Capture the cell that displays the provided text and extract its (x, y) central coordinate. 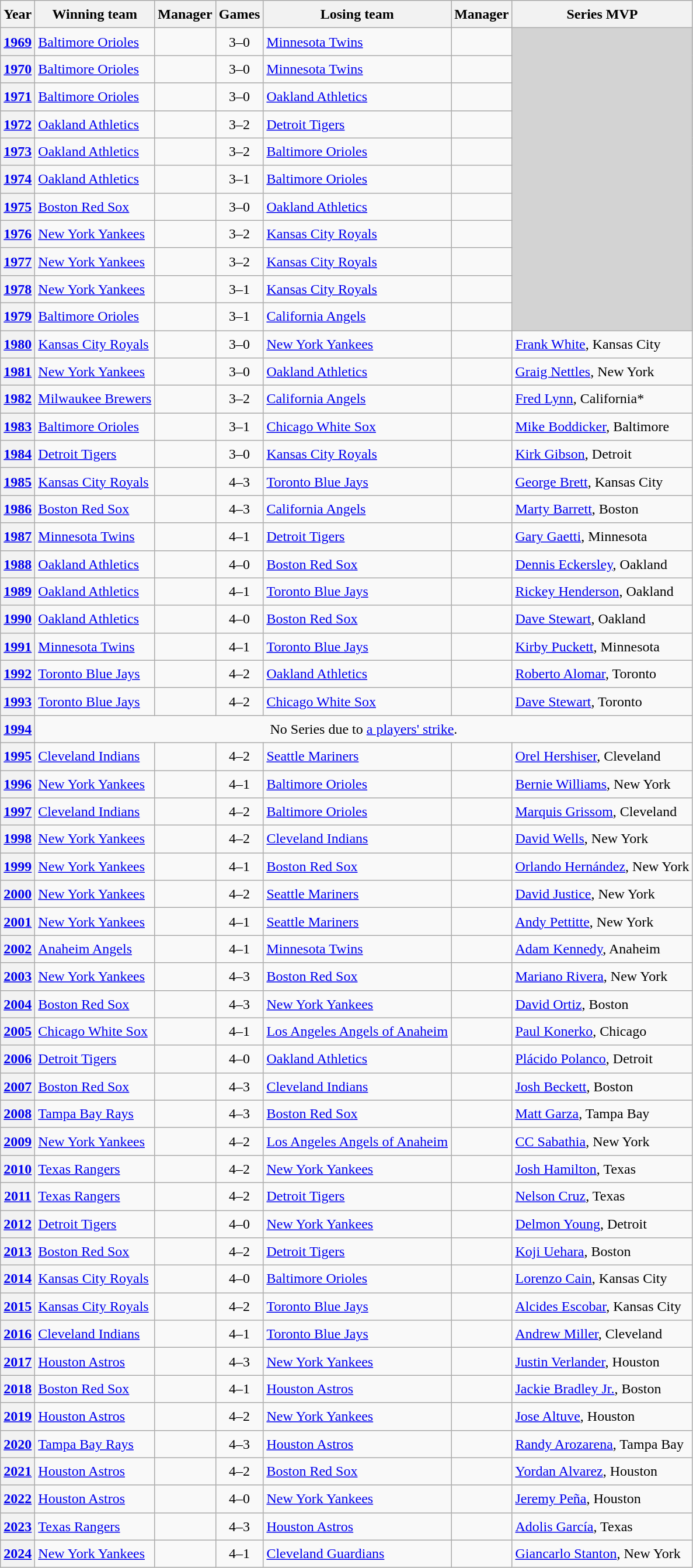
1986 (18, 509)
1977 (18, 262)
2014 (18, 1279)
1985 (18, 481)
2010 (18, 1168)
2000 (18, 894)
2005 (18, 1032)
1991 (18, 646)
Losing team (357, 14)
1973 (18, 152)
Fred Lynn, California* (603, 400)
Randy Arozarena, Tampa Bay (603, 1444)
1999 (18, 867)
Koji Uehara, Boston (603, 1251)
Orlando Hernández, New York (603, 867)
1989 (18, 591)
Lorenzo Cain, Kansas City (603, 1279)
Nelson Cruz, Texas (603, 1196)
Frank White, Kansas City (603, 345)
Milwaukee Brewers (95, 400)
Adam Kennedy, Anaheim (603, 949)
1993 (18, 701)
Andrew Miller, Cleveland (603, 1334)
Games (239, 14)
1992 (18, 674)
Anaheim Angels (95, 949)
2003 (18, 977)
Delmon Young, Detroit (603, 1224)
Dave Stewart, Oakland (603, 619)
Marquis Grissom, Cleveland (603, 812)
Year (18, 14)
1997 (18, 812)
1987 (18, 536)
Yordan Alvarez, Houston (603, 1471)
Marty Barrett, Boston (603, 509)
1996 (18, 784)
1998 (18, 839)
2002 (18, 949)
Jose Altuve, Houston (603, 1416)
Cleveland Guardians (357, 1554)
Roberto Alomar, Toronto (603, 674)
2022 (18, 1499)
2009 (18, 1142)
Rickey Henderson, Oakland (603, 591)
1969 (18, 42)
George Brett, Kansas City (603, 481)
2001 (18, 922)
2016 (18, 1334)
Jeremy Peña, Houston (603, 1499)
1984 (18, 455)
1974 (18, 179)
1995 (18, 756)
Josh Beckett, Boston (603, 1087)
Jackie Bradley Jr., Boston (603, 1389)
1971 (18, 97)
1988 (18, 564)
Gary Gaetti, Minnesota (603, 536)
David Wells, New York (603, 839)
1978 (18, 289)
2015 (18, 1306)
2021 (18, 1471)
2013 (18, 1251)
Bernie Williams, New York (603, 784)
2007 (18, 1087)
Dennis Eckersley, Oakland (603, 564)
No Series due to a players' strike. (364, 729)
1994 (18, 729)
2008 (18, 1113)
Kirk Gibson, Detroit (603, 455)
1983 (18, 426)
2020 (18, 1444)
1975 (18, 207)
Graig Nettles, New York (603, 372)
2004 (18, 1004)
Paul Konerko, Chicago (603, 1032)
David Justice, New York (603, 894)
1982 (18, 400)
1976 (18, 234)
Josh Hamilton, Texas (603, 1168)
Mariano Rivera, New York (603, 977)
1990 (18, 619)
Series MVP (603, 14)
Adolis García, Texas (603, 1526)
2012 (18, 1224)
2019 (18, 1416)
Matt Garza, Tampa Bay (603, 1113)
Orel Hershiser, Cleveland (603, 756)
1980 (18, 345)
2017 (18, 1361)
1970 (18, 69)
2023 (18, 1526)
2011 (18, 1196)
Winning team (95, 14)
Justin Verlander, Houston (603, 1361)
Dave Stewart, Toronto (603, 701)
Kirby Puckett, Minnesota (603, 646)
Mike Boddicker, Baltimore (603, 426)
2024 (18, 1554)
1972 (18, 124)
CC Sabathia, New York (603, 1142)
2018 (18, 1389)
David Ortiz, Boston (603, 1004)
Plácido Polanco, Detroit (603, 1059)
Andy Pettitte, New York (603, 922)
1979 (18, 317)
1981 (18, 372)
Alcides Escobar, Kansas City (603, 1306)
2006 (18, 1059)
Giancarlo Stanton, New York (603, 1554)
